Extract the [X, Y] coordinate from the center of the cell holding the provided text.  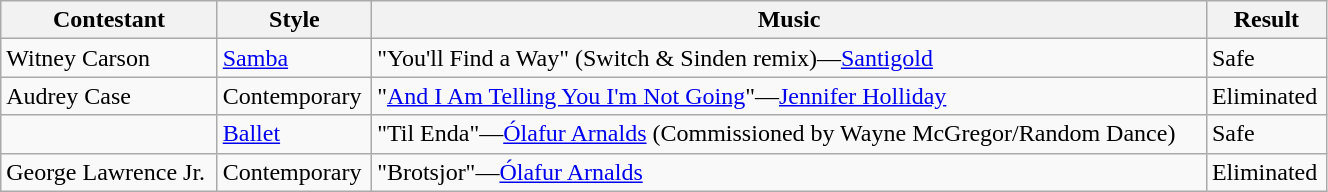
Result [1266, 20]
Samba [294, 58]
Contestant [109, 20]
Ballet [294, 134]
Music [790, 20]
"And I Am Telling You I'm Not Going"—Jennifer Holliday [790, 96]
"Brotsjor"—Ólafur Arnalds [790, 172]
"Til Enda"—Ólafur Arnalds (Commissioned by Wayne McGregor/Random Dance) [790, 134]
Style [294, 20]
"You'll Find a Way" (Switch & Sinden remix)—Santigold [790, 58]
Witney Carson [109, 58]
Audrey Case [109, 96]
George Lawrence Jr. [109, 172]
